Locate the cell with the specified text and output its (x, y) center coordinate. 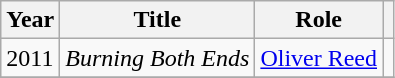
Year (30, 20)
2011 (30, 58)
Oliver Reed (319, 58)
Burning Both Ends (158, 58)
Role (319, 20)
Title (158, 20)
